Return the (x, y) coordinate for the center point of the cell that contains the specified text.  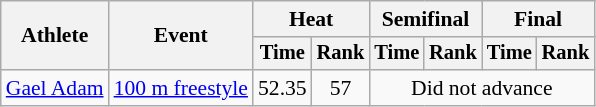
Athlete (55, 36)
52.35 (282, 88)
57 (341, 88)
Did not advance (482, 88)
100 m freestyle (181, 88)
Gael Adam (55, 88)
Heat (311, 19)
Semifinal (425, 19)
Final (538, 19)
Event (181, 36)
